Return the (x, y) coordinate for the center point of the cell that contains the specified text.  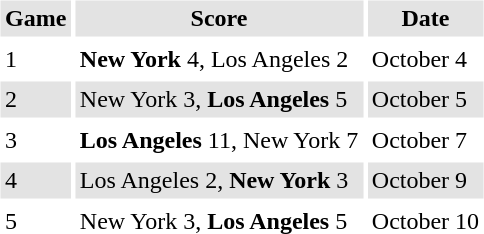
October 9 (425, 180)
Date (425, 18)
New York 4, Los Angeles 2 (218, 59)
October 4 (425, 59)
Score (218, 18)
Los Angeles 11, New York 7 (218, 140)
2 (35, 100)
October 7 (425, 140)
3 (35, 140)
New York 3, Los Angeles 5 (218, 100)
4 (35, 180)
October 5 (425, 100)
Los Angeles 2, New York 3 (218, 180)
1 (35, 59)
Game (35, 18)
